Return the [X, Y] coordinate for the center point of the cell that contains the specified text.  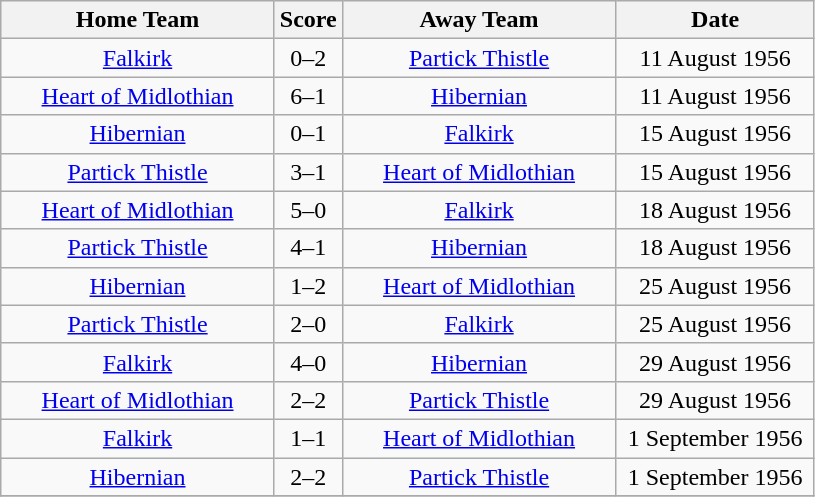
Score [308, 20]
5–0 [308, 210]
4–0 [308, 362]
0–1 [308, 134]
Home Team [138, 20]
2–0 [308, 324]
6–1 [308, 96]
3–1 [308, 172]
1–2 [308, 286]
0–2 [308, 58]
Date [716, 20]
4–1 [308, 248]
Away Team [479, 20]
1–1 [308, 438]
